Identify which cell holds the provided text, then report its (x, y) central coordinate. 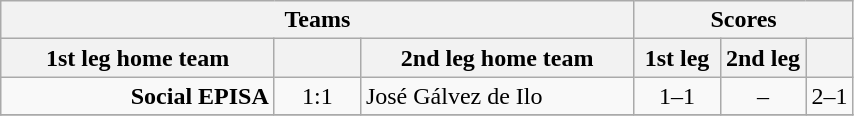
Scores (744, 20)
2nd leg home team (497, 58)
Social EPISA (138, 96)
1–1 (677, 96)
1st leg home team (138, 58)
2nd leg (763, 58)
1:1 (317, 96)
Teams (318, 20)
1st leg (677, 58)
– (763, 96)
José Gálvez de Ilo (497, 96)
2–1 (830, 96)
